Capture the cell that displays the provided text and extract its [x, y] central coordinate. 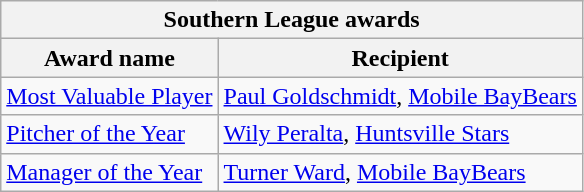
Turner Ward, Mobile BayBears [400, 172]
Paul Goldschmidt, Mobile BayBears [400, 96]
Award name [110, 58]
Wily Peralta, Huntsville Stars [400, 134]
Southern League awards [292, 20]
Pitcher of the Year [110, 134]
Most Valuable Player [110, 96]
Recipient [400, 58]
Manager of the Year [110, 172]
